Pinpoint the cell where the given text exists, returning its (x, y) midpoint coordinate. 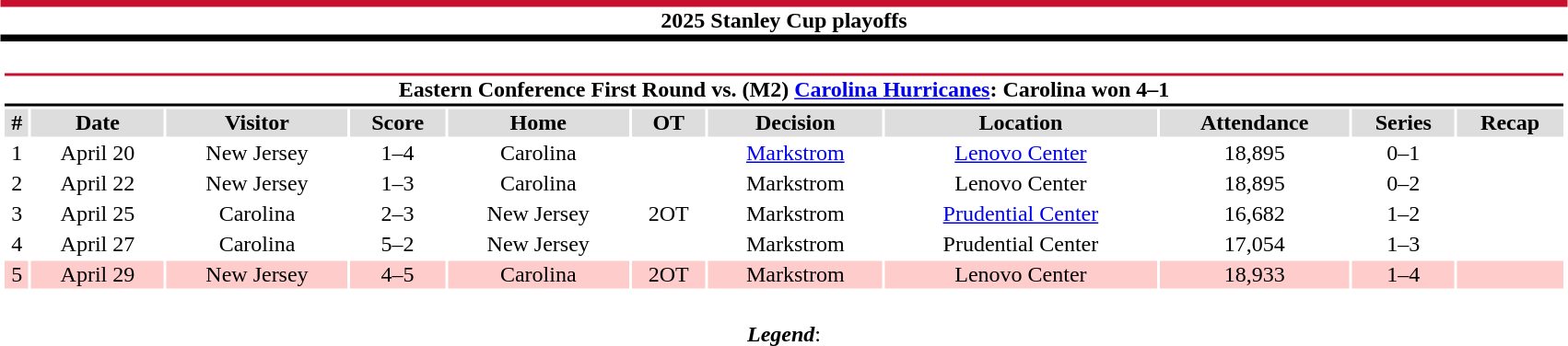
0–1 (1403, 154)
Score (398, 122)
Location (1021, 122)
5 (17, 275)
16,682 (1255, 214)
Recap (1511, 122)
3 (17, 214)
# (17, 122)
April 22 (98, 183)
Visitor (257, 122)
17,054 (1255, 244)
April 25 (98, 214)
5–2 (398, 244)
OT (669, 122)
Date (98, 122)
Decision (795, 122)
April 20 (98, 154)
2–3 (398, 214)
April 29 (98, 275)
1–2 (1403, 214)
Series (1403, 122)
April 27 (98, 244)
2 (17, 183)
2025 Stanley Cup playoffs (784, 20)
0–2 (1403, 183)
4 (17, 244)
Eastern Conference First Round vs. (M2) Carolina Hurricanes: Carolina won 4–1 (783, 90)
Attendance (1255, 122)
18,933 (1255, 275)
Home (538, 122)
1 (17, 154)
4–5 (398, 275)
